Return (X, Y) of the center of cell containing provided text 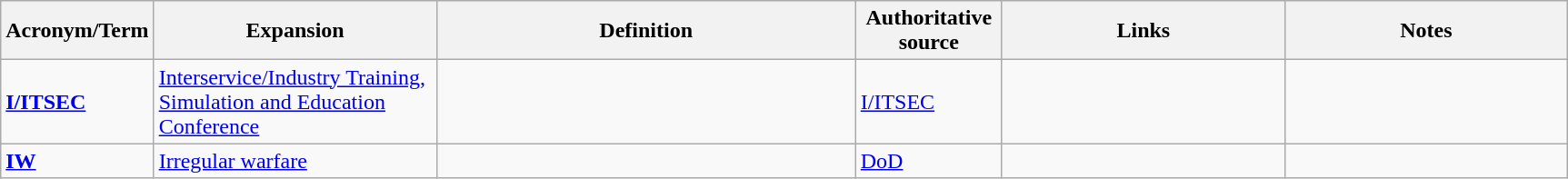
Irregular warfare (295, 161)
Acronym/Term (77, 31)
Definition (645, 31)
IW (77, 161)
Expansion (295, 31)
Links (1144, 31)
Notes (1425, 31)
Authoritative source (929, 31)
Interservice/Industry Training, Simulation and Education Conference (295, 102)
DoD (929, 161)
